Return the (X, Y) coordinate for the center point of the cell that contains the specified text.  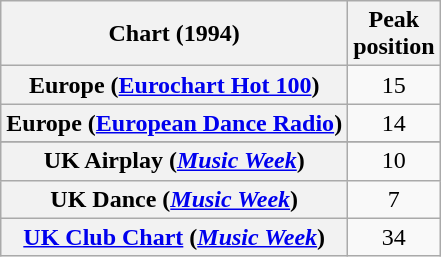
15 (394, 85)
Europe (Eurochart Hot 100) (174, 85)
UK Airplay (Music Week) (174, 161)
Peakposition (394, 34)
UK Club Chart (Music Week) (174, 237)
Chart (1994) (174, 34)
34 (394, 237)
UK Dance (Music Week) (174, 199)
7 (394, 199)
14 (394, 123)
Europe (European Dance Radio) (174, 123)
10 (394, 161)
